Detect which cell encompasses the target text, then output its (x, y) center coordinate. 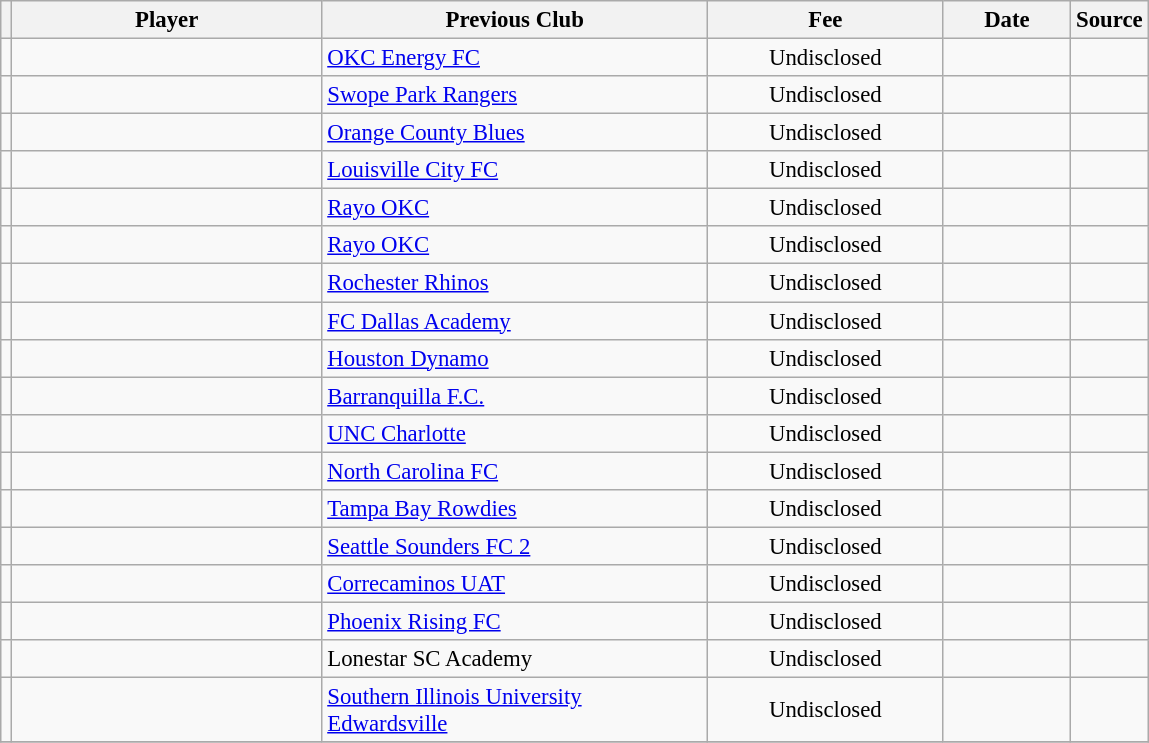
Phoenix Rising FC (515, 621)
Houston Dynamo (515, 358)
Lonestar SC Academy (515, 659)
Correcaminos UAT (515, 584)
OKC Energy FC (515, 58)
North Carolina FC (515, 471)
Source (1110, 20)
Southern Illinois University Edwardsville (515, 710)
Tampa Bay Rowdies (515, 509)
Previous Club (515, 20)
Fee (826, 20)
FC Dallas Academy (515, 321)
Orange County Blues (515, 133)
Seattle Sounders FC 2 (515, 546)
UNC Charlotte (515, 433)
Swope Park Rangers (515, 95)
Barranquilla F.C. (515, 396)
Player (166, 20)
Date (1007, 20)
Louisville City FC (515, 170)
Rochester Rhinos (515, 283)
